Scan for the cell matching the given text and deliver its (X, Y) coordinate at center. 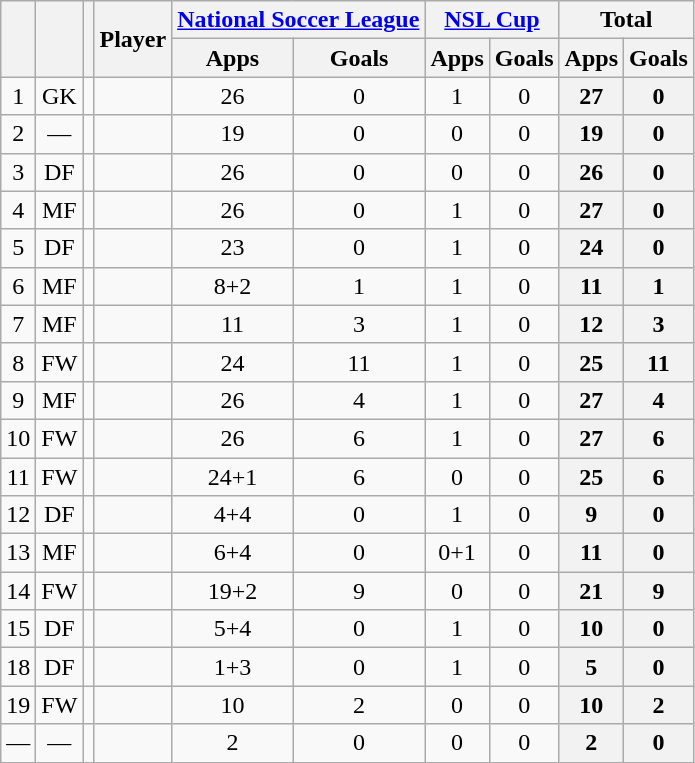
Total (626, 20)
24+1 (233, 477)
Player (133, 39)
0+1 (457, 553)
5+4 (233, 629)
4+4 (233, 515)
19+2 (233, 591)
1+3 (233, 667)
6+4 (233, 553)
8 (18, 362)
7 (18, 324)
23 (233, 248)
National Soccer League (298, 20)
8+2 (233, 286)
GK (60, 96)
15 (18, 629)
NSL Cup (492, 20)
18 (18, 667)
13 (18, 553)
21 (591, 591)
14 (18, 591)
